Determine the [x, y] coordinate at the center of the cell enclosing the given text.  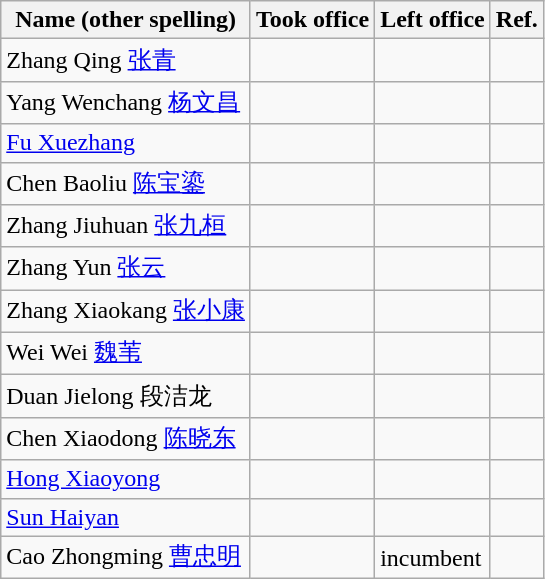
Hong Xiaoyong [126, 479]
Duan Jielong 段洁龙 [126, 396]
Zhang Xiaokang 张小康 [126, 312]
Left office [433, 20]
Name (other spelling) [126, 20]
Zhang Jiuhuan 张九桓 [126, 226]
Yang Wenchang 杨文昌 [126, 102]
incumbent [433, 558]
Zhang Yun 张云 [126, 268]
Fu Xuezhang [126, 143]
Cao Zhongming 曹忠明 [126, 558]
Ref. [516, 20]
Sun Haiyan [126, 517]
Chen Baoliu 陈宝鎏 [126, 184]
Took office [312, 20]
Zhang Qing 张青 [126, 60]
Wei Wei 魏苇 [126, 354]
Chen Xiaodong 陈晓东 [126, 438]
